Output the (x, y) coordinate of the center of the cell containing the given text.  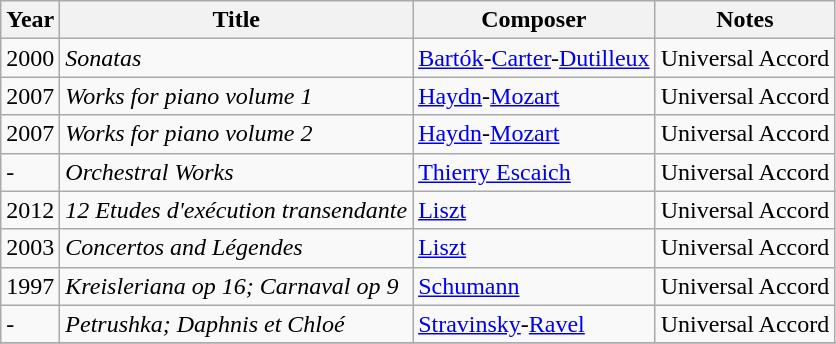
1997 (30, 286)
Kreisleriana op 16; Carnaval op 9 (236, 286)
12 Etudes d'exécution transendante (236, 210)
Thierry Escaich (534, 172)
Title (236, 20)
Works for piano volume 1 (236, 96)
Year (30, 20)
Composer (534, 20)
2012 (30, 210)
Sonatas (236, 58)
2000 (30, 58)
Bartók-Carter-Dutilleux (534, 58)
Stravinsky-Ravel (534, 324)
Notes (745, 20)
Petrushka; Daphnis et Chloé (236, 324)
Works for piano volume 2 (236, 134)
2003 (30, 248)
Concertos and Légendes (236, 248)
Orchestral Works (236, 172)
Schumann (534, 286)
